Locate the cell with the specified text and output its (X, Y) center coordinate. 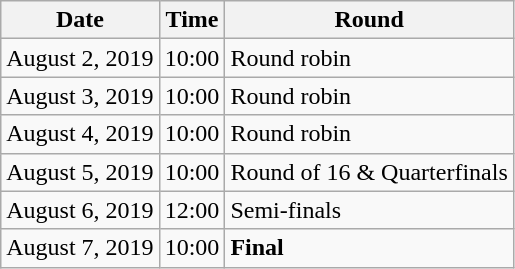
August 6, 2019 (80, 210)
August 2, 2019 (80, 58)
August 7, 2019 (80, 248)
August 3, 2019 (80, 96)
Time (192, 20)
Round of 16 & Quarterfinals (369, 172)
August 5, 2019 (80, 172)
Final (369, 248)
August 4, 2019 (80, 134)
Round (369, 20)
Date (80, 20)
Semi-finals (369, 210)
12:00 (192, 210)
